Output the (X, Y) coordinate of the center of the cell containing the given text.  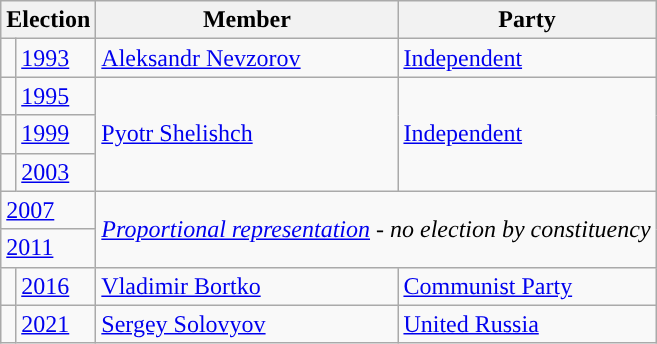
Proportional representation - no election by constituency (376, 229)
Pyotr Shelishch (247, 134)
Communist Party (527, 286)
2003 (56, 172)
Vladimir Bortko (247, 286)
2016 (56, 286)
Sergey Solovyov (247, 324)
2021 (56, 324)
United Russia (527, 324)
1993 (56, 58)
Party (527, 20)
1995 (56, 96)
2011 (48, 248)
Election (48, 20)
2007 (48, 210)
Aleksandr Nevzorov (247, 58)
Member (247, 20)
1999 (56, 134)
